Output the [x, y] coordinate of the center of the cell containing the given text.  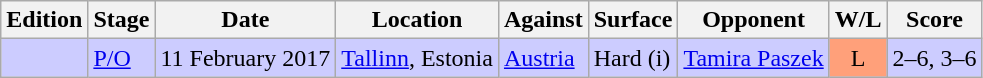
Score [934, 20]
Stage [122, 20]
Surface [633, 20]
L [858, 58]
Against [543, 20]
Austria [543, 58]
Edition [44, 20]
Tallinn, Estonia [418, 58]
W/L [858, 20]
Hard (i) [633, 58]
Tamira Paszek [754, 58]
Location [418, 20]
P/O [122, 58]
Opponent [754, 20]
2–6, 3–6 [934, 58]
Date [246, 20]
11 February 2017 [246, 58]
